Extract the [X, Y] coordinate from the center of the cell holding the provided text.  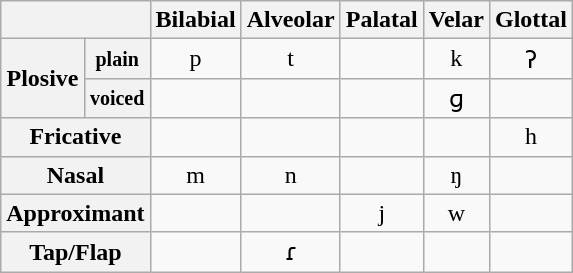
ŋ [456, 175]
ɡ [456, 98]
Palatal [382, 20]
Bilabial [196, 20]
p [196, 59]
Nasal [76, 175]
t [290, 59]
n [290, 175]
voiced [117, 98]
h [530, 137]
plain [117, 59]
Approximant [76, 213]
Alveolar [290, 20]
Fricative [76, 137]
Tap/Flap [76, 252]
Plosive [42, 78]
Velar [456, 20]
w [456, 213]
k [456, 59]
Glottal [530, 20]
ʔ [530, 59]
j [382, 213]
ɾ [290, 252]
m [196, 175]
